Detect which cell encompasses the target text, then output its [X, Y] center coordinate. 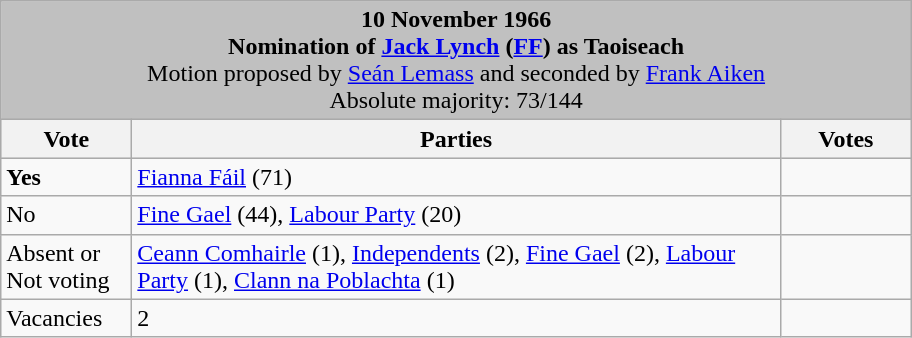
Votes [846, 139]
No [66, 215]
Fine Gael (44), Labour Party (20) [456, 215]
Ceann Comhairle (1), Independents (2), Fine Gael (2), Labour Party (1), Clann na Poblachta (1) [456, 266]
Vote [66, 139]
Fianna Fáil (71) [456, 177]
Absent orNot voting [66, 266]
Yes [66, 177]
Vacancies [66, 318]
Parties [456, 139]
2 [456, 318]
10 November 1966Nomination of Jack Lynch (FF) as TaoiseachMotion proposed by Seán Lemass and seconded by Frank AikenAbsolute majority: 73/144 [456, 60]
